Find where the given text appears and provide that cell's center as [x, y] coordinate. 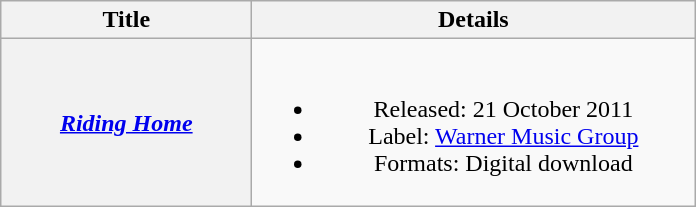
Released: 21 October 2011Label: Warner Music GroupFormats: Digital download [474, 122]
Title [126, 20]
Riding Home [126, 122]
Details [474, 20]
